Output the [x, y] coordinate of the center of the cell containing the given text.  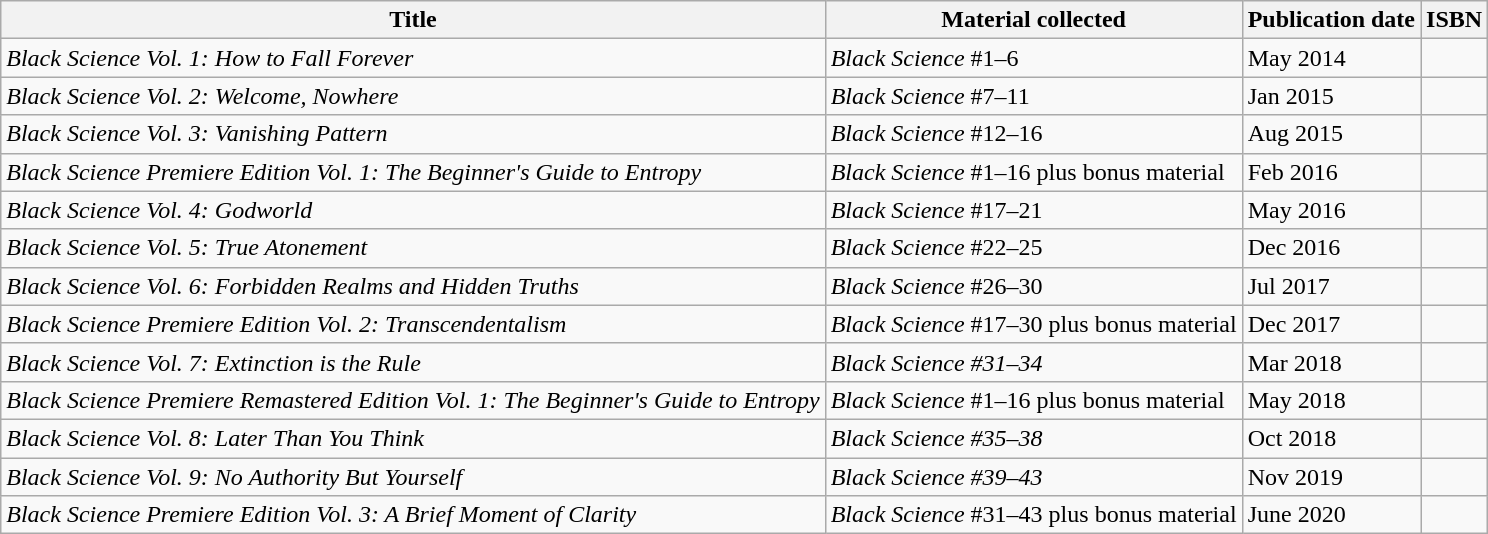
Black Science Vol. 4: Godworld [413, 210]
Black Science #39–43 [1034, 477]
Publication date [1331, 20]
Black Science #7–11 [1034, 96]
Mar 2018 [1331, 362]
May 2016 [1331, 210]
Black Science Vol. 6: Forbidden Realms and Hidden Truths [413, 286]
Black Science Vol. 7: Extinction is the Rule [413, 362]
Jan 2015 [1331, 96]
Dec 2016 [1331, 248]
Black Science Vol. 2: Welcome, Nowhere [413, 96]
Black Science Vol. 3: Vanishing Pattern [413, 134]
Jul 2017 [1331, 286]
June 2020 [1331, 515]
Black Science #1–6 [1034, 58]
Black Science Vol. 8: Later Than You Think [413, 438]
Black Science #17–30 plus bonus material [1034, 324]
Oct 2018 [1331, 438]
ISBN [1454, 20]
May 2018 [1331, 400]
Black Science Premiere Edition Vol. 3: A Brief Moment of Clarity [413, 515]
Black Science Vol. 9: No Authority But Yourself [413, 477]
Black Science #12–16 [1034, 134]
May 2014 [1331, 58]
Black Science Vol. 1: How to Fall Forever [413, 58]
Aug 2015 [1331, 134]
Black Science Premiere Remastered Edition Vol. 1: The Beginner's Guide to Entropy [413, 400]
Black Science #17–21 [1034, 210]
Black Science Premiere Edition Vol. 1: The Beginner's Guide to Entropy [413, 172]
Material collected [1034, 20]
Title [413, 20]
Feb 2016 [1331, 172]
Black Science #22–25 [1034, 248]
Black Science Premiere Edition Vol. 2: Transcendentalism [413, 324]
Dec 2017 [1331, 324]
Black Science #31–34 [1034, 362]
Black Science #35–38 [1034, 438]
Black Science #31–43 plus bonus material [1034, 515]
Black Science #26–30 [1034, 286]
Black Science Vol. 5: True Atonement [413, 248]
Nov 2019 [1331, 477]
